Determine the (x, y) coordinate at the center of the cell enclosing the given text.  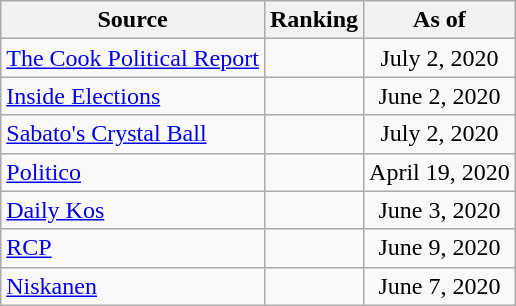
Ranking (314, 20)
April 19, 2020 (440, 172)
The Cook Political Report (133, 58)
Source (133, 20)
June 7, 2020 (440, 286)
Politico (133, 172)
As of (440, 20)
RCP (133, 248)
June 2, 2020 (440, 96)
Daily Kos (133, 210)
June 9, 2020 (440, 248)
June 3, 2020 (440, 210)
Niskanen (133, 286)
Sabato's Crystal Ball (133, 134)
Inside Elections (133, 96)
